Search for the cell housing the specified text and yield its (x, y) center coordinate. 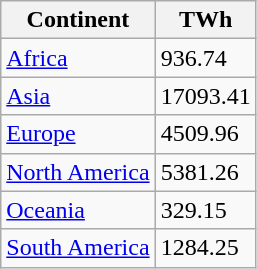
4509.96 (206, 134)
South America (78, 248)
Oceania (78, 210)
5381.26 (206, 172)
North America (78, 172)
936.74 (206, 58)
329.15 (206, 210)
17093.41 (206, 96)
Africa (78, 58)
TWh (206, 20)
1284.25 (206, 248)
Continent (78, 20)
Europe (78, 134)
Asia (78, 96)
